Capture the cell that displays the provided text and extract its [x, y] central coordinate. 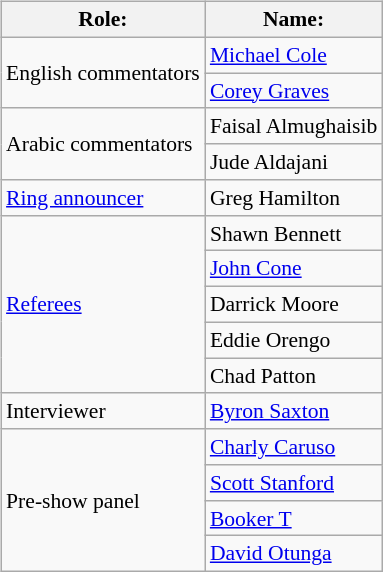
Pre-show panel [103, 500]
Referees [103, 304]
Role: [103, 20]
John Cone [294, 269]
English commentators [103, 72]
David Otunga [294, 554]
Michael Cole [294, 55]
Byron Saxton [294, 411]
Darrick Moore [294, 305]
Name: [294, 20]
Eddie Orengo [294, 340]
Ring announcer [103, 198]
Arabic commentators [103, 144]
Scott Stanford [294, 483]
Jude Aldajani [294, 162]
Interviewer [103, 411]
Corey Graves [294, 91]
Charly Caruso [294, 447]
Faisal Almughaisib [294, 126]
Chad Patton [294, 376]
Booker T [294, 518]
Shawn Bennett [294, 233]
Greg Hamilton [294, 198]
